Provide the (x, y) coordinate of the cell's center where the given text is located.  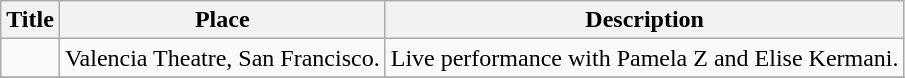
Valencia Theatre, San Francisco. (222, 58)
Live performance with Pamela Z and Elise Kermani. (644, 58)
Description (644, 20)
Title (30, 20)
Place (222, 20)
